For the text-containing cell, return its midpoint in [X, Y] coordinate format. 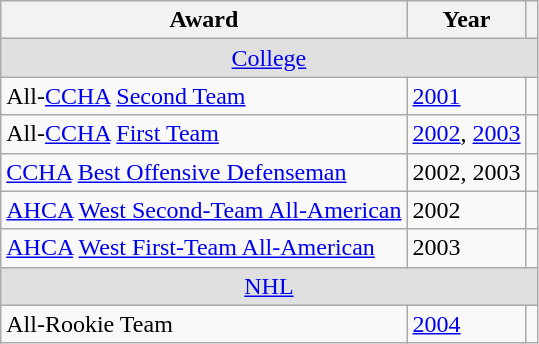
AHCA West Second-Team All-American [204, 210]
NHL [269, 286]
College [269, 58]
2004 [466, 324]
2002 [466, 210]
All-CCHA Second Team [204, 96]
2003 [466, 248]
All-CCHA First Team [204, 134]
AHCA West First-Team All-American [204, 248]
2001 [466, 96]
Year [466, 20]
All-Rookie Team [204, 324]
CCHA Best Offensive Defenseman [204, 172]
Award [204, 20]
